Provide the [x, y] coordinate of the cell's center where the given text is located.  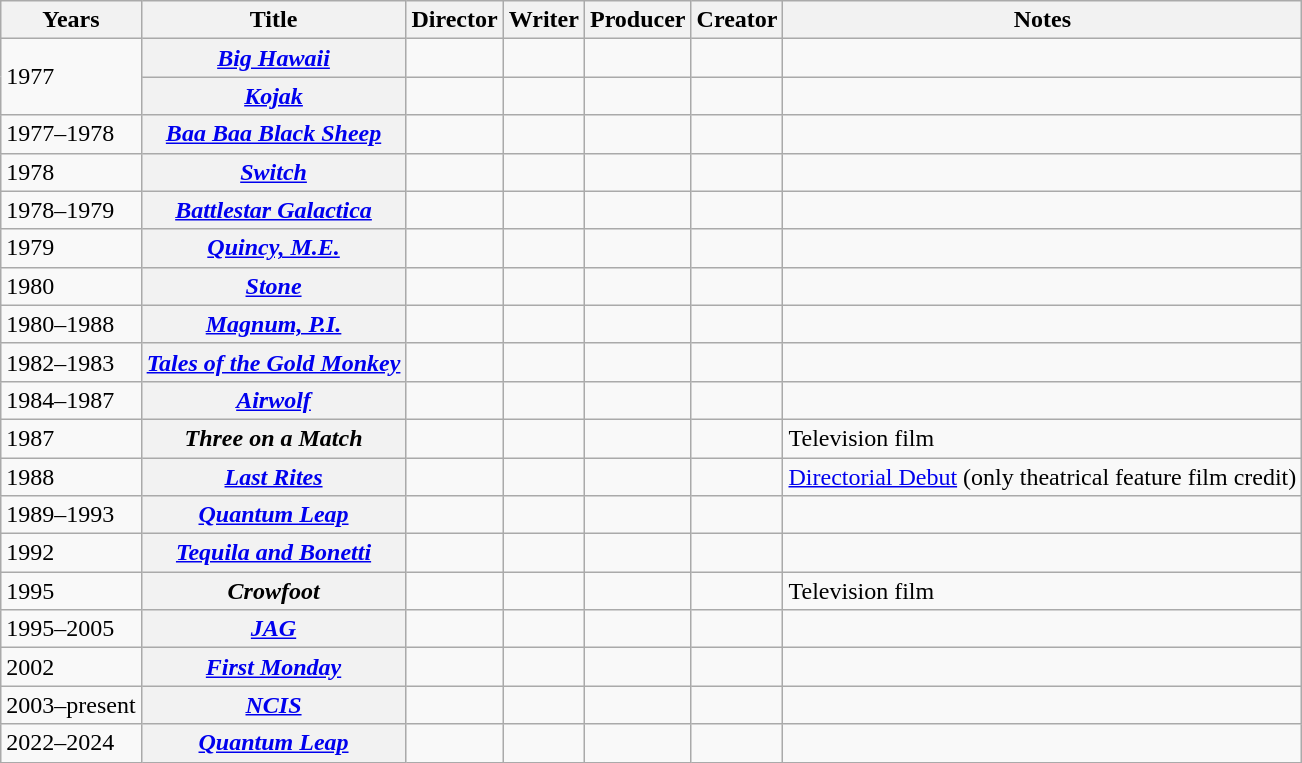
Battlestar Galactica [274, 210]
1989–1993 [71, 515]
1978 [71, 172]
Director [454, 20]
1988 [71, 477]
Stone [274, 286]
Crowfoot [274, 591]
First Monday [274, 667]
1984–1987 [71, 400]
Kojak [274, 96]
Baa Baa Black Sheep [274, 134]
1995–2005 [71, 629]
2002 [71, 667]
1979 [71, 248]
Switch [274, 172]
JAG [274, 629]
1987 [71, 438]
1977 [71, 77]
Quincy, M.E. [274, 248]
Notes [1042, 20]
Years [71, 20]
Directorial Debut (only theatrical feature film credit) [1042, 477]
Producer [638, 20]
Big Hawaii [274, 58]
Title [274, 20]
Tales of the Gold Monkey [274, 362]
Creator [737, 20]
Tequila and Bonetti [274, 553]
Writer [544, 20]
2003–present [71, 705]
NCIS [274, 705]
1995 [71, 591]
1982–1983 [71, 362]
Airwolf [274, 400]
1978–1979 [71, 210]
1980–1988 [71, 324]
2022–2024 [71, 743]
1977–1978 [71, 134]
Three on a Match [274, 438]
Last Rites [274, 477]
1992 [71, 553]
Magnum, P.I. [274, 324]
1980 [71, 286]
